Output the (X, Y) coordinate of the center of the cell containing the given text.  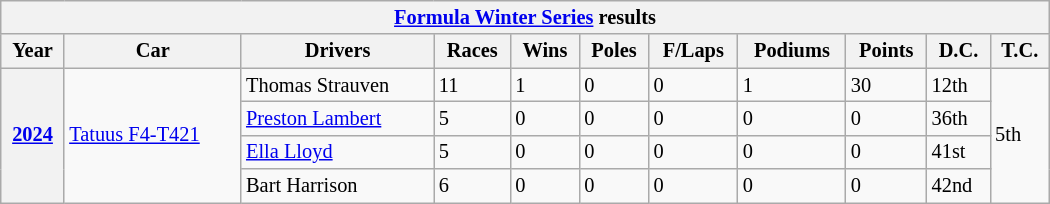
F/Laps (694, 51)
D.C. (959, 51)
Races (472, 51)
Car (152, 51)
T.C. (1020, 51)
30 (886, 85)
Tatuus F4-T421 (152, 136)
11 (472, 85)
Formula Winter Series results (525, 17)
Podiums (792, 51)
Bart Harrison (338, 186)
42nd (959, 186)
Points (886, 51)
Thomas Strauven (338, 85)
Ella Lloyd (338, 152)
6 (472, 186)
36th (959, 118)
Wins (544, 51)
12th (959, 85)
5th (1020, 136)
Preston Lambert (338, 118)
Drivers (338, 51)
2024 (33, 136)
Poles (614, 51)
41st (959, 152)
Year (33, 51)
